For the text-containing cell, return its midpoint in (X, Y) coordinate format. 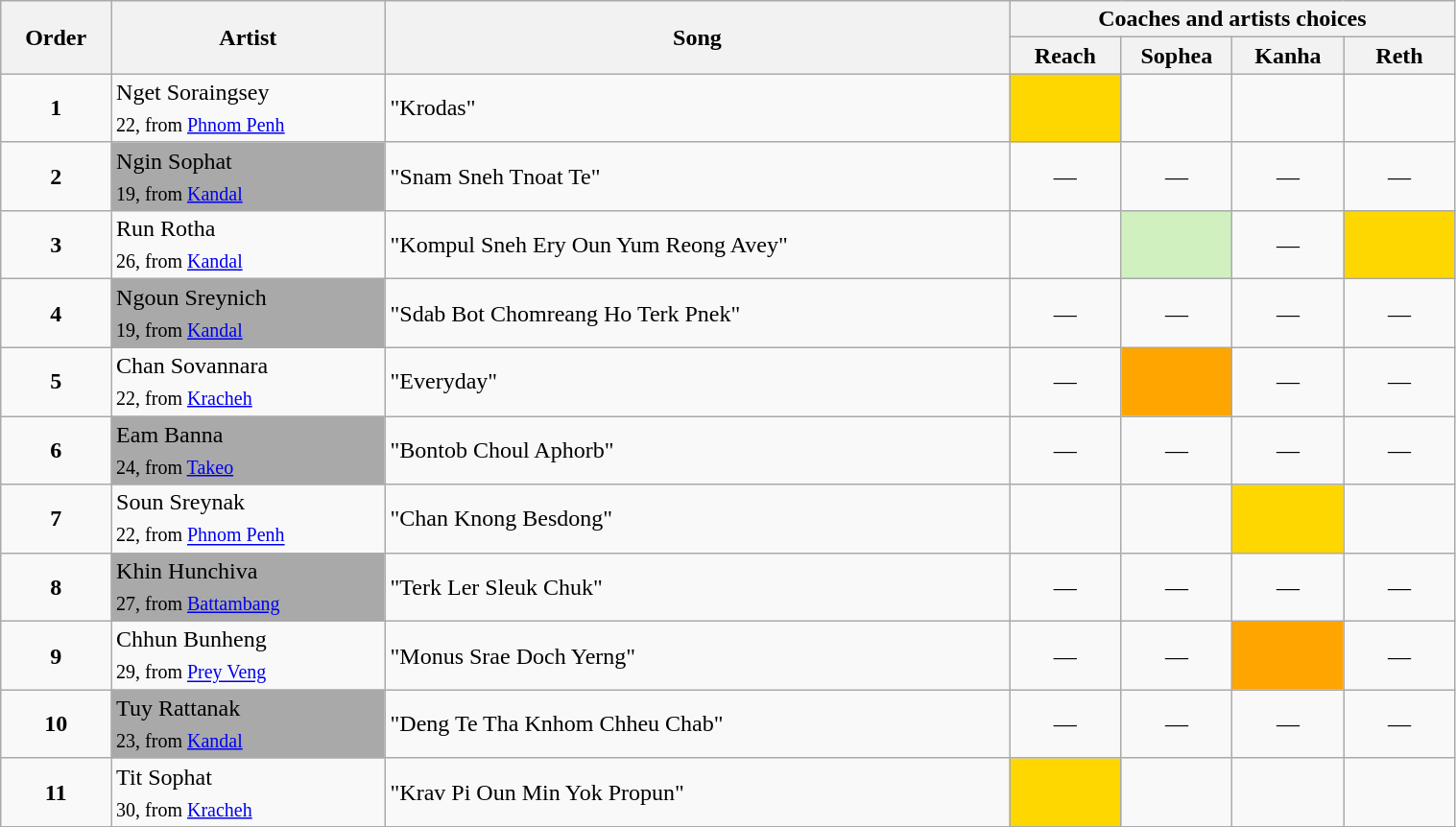
Artist (248, 37)
8 (56, 587)
Nget Soraingsey22, from Phnom Penh (248, 107)
Soun Sreynak22, from Phnom Penh (248, 518)
"Bontob Choul Aphorb" (697, 451)
Reth (1399, 56)
Tuy Rattanak23, from Kandal (248, 723)
Ngoun Sreynich19, from Kandal (248, 313)
"Krodas" (697, 107)
"Krav Pi Oun Min Yok Propun" (697, 792)
"Snam Sneh Tnoat Te" (697, 177)
4 (56, 313)
Tit Sophat30, from Kracheh (248, 792)
Chhun Bunheng29, from Prey Veng (248, 656)
"Sdab Bot Chomreang Ho Terk Pnek" (697, 313)
"Kompul Sneh Ery Oun Yum Reong Avey" (697, 246)
11 (56, 792)
Sophea (1177, 56)
5 (56, 382)
1 (56, 107)
Ngin Sophat19, from Kandal (248, 177)
7 (56, 518)
Song (697, 37)
Kanha (1288, 56)
Reach (1065, 56)
"Chan Knong Besdong" (697, 518)
Coaches and artists choices (1232, 19)
3 (56, 246)
Run Rotha26, from Kandal (248, 246)
6 (56, 451)
2 (56, 177)
Order (56, 37)
Chan Sovannara22, from Kracheh (248, 382)
10 (56, 723)
9 (56, 656)
"Everyday" (697, 382)
"Monus Srae Doch Yerng" (697, 656)
Eam Banna24, from Takeo (248, 451)
"Deng Te Tha Knhom Chheu Chab" (697, 723)
Khin Hunchiva27, from Battambang (248, 587)
"Terk Ler Sleuk Chuk" (697, 587)
